Identify which cell holds the provided text, then report its [x, y] central coordinate. 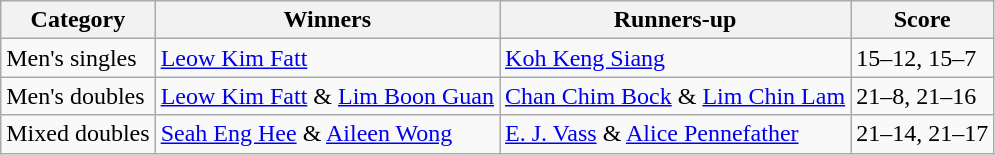
E. J. Vass & Alice Pennefather [676, 134]
Category [78, 20]
Men's singles [78, 58]
Score [922, 20]
Men's doubles [78, 96]
Leow Kim Fatt & Lim Boon Guan [327, 96]
Winners [327, 20]
15–12, 15–7 [922, 58]
Leow Kim Fatt [327, 58]
Koh Keng Siang [676, 58]
Runners-up [676, 20]
21–14, 21–17 [922, 134]
Mixed doubles [78, 134]
Chan Chim Bock & Lim Chin Lam [676, 96]
Seah Eng Hee & Aileen Wong [327, 134]
21–8, 21–16 [922, 96]
